Return [x, y] of the center of cell containing provided text 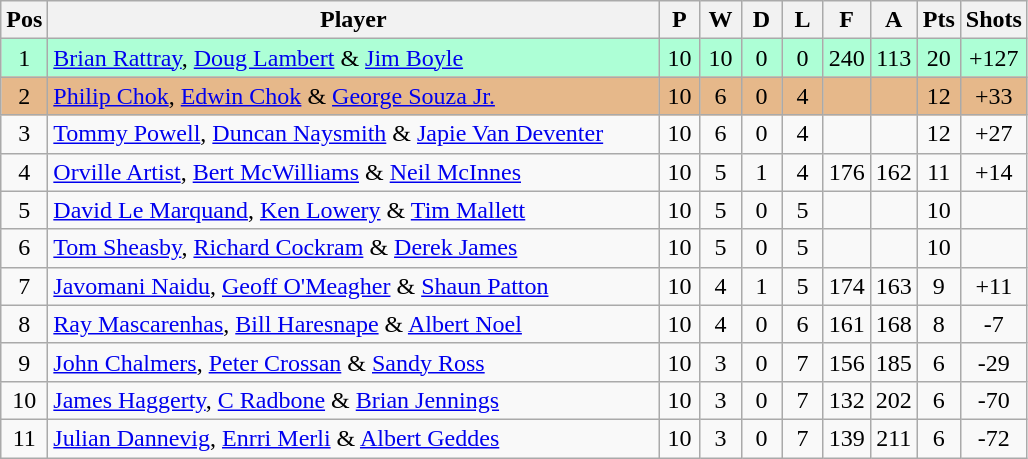
A [894, 20]
D [762, 20]
Philip Chok, Edwin Chok & George Souza Jr. [354, 96]
Player [354, 20]
James Haggerty, C Radbone & Brian Jennings [354, 400]
132 [846, 400]
-29 [994, 362]
156 [846, 362]
168 [894, 324]
185 [894, 362]
20 [938, 58]
2 [24, 96]
W [720, 20]
Orville Artist, Bert McWilliams & Neil McInnes [354, 172]
202 [894, 400]
161 [846, 324]
David Le Marquand, Ken Lowery & Tim Mallett [354, 210]
Ray Mascarenhas, Bill Haresnape & Albert Noel [354, 324]
Shots [994, 20]
L [802, 20]
P [680, 20]
Pts [938, 20]
+14 [994, 172]
-70 [994, 400]
176 [846, 172]
162 [894, 172]
Julian Dannevig, Enrri Merli & Albert Geddes [354, 438]
113 [894, 58]
F [846, 20]
174 [846, 286]
John Chalmers, Peter Crossan & Sandy Ross [354, 362]
Tommy Powell, Duncan Naysmith & Japie Van Deventer [354, 134]
+11 [994, 286]
Pos [24, 20]
139 [846, 438]
+27 [994, 134]
240 [846, 58]
-7 [994, 324]
+127 [994, 58]
211 [894, 438]
+33 [994, 96]
163 [894, 286]
-72 [994, 438]
Javomani Naidu, Geoff O'Meagher & Shaun Patton [354, 286]
Brian Rattray, Doug Lambert & Jim Boyle [354, 58]
Tom Sheasby, Richard Cockram & Derek James [354, 248]
